Scan for the cell matching the given text and deliver its (x, y) coordinate at center. 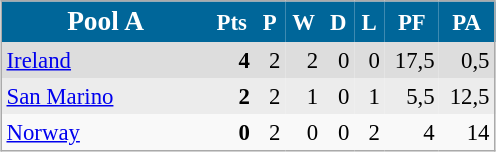
12,5 (467, 96)
Pool A (105, 22)
W (304, 22)
P (270, 22)
Ireland (105, 60)
14 (467, 132)
0,5 (467, 60)
Norway (105, 132)
D (338, 22)
17,5 (412, 60)
PF (412, 22)
San Marino (105, 96)
Pts (232, 22)
5,5 (412, 96)
L (370, 22)
PA (467, 22)
